Detect which cell encompasses the target text, then output its (x, y) center coordinate. 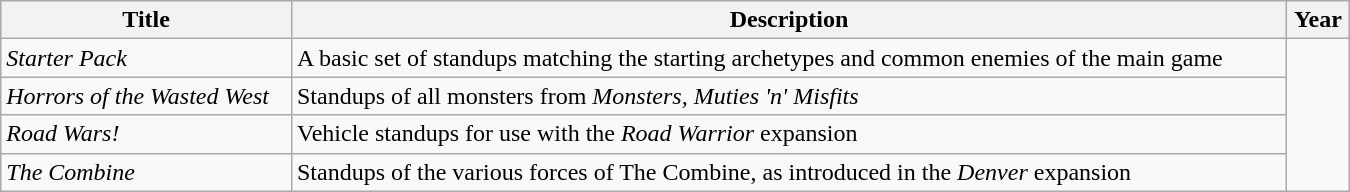
Standups of the various forces of The Combine, as introduced in the Denver expansion (788, 172)
Description (788, 20)
Standups of all monsters from Monsters, Muties 'n' Misfits (788, 96)
Road Wars! (146, 134)
Starter Pack (146, 58)
The Combine (146, 172)
A basic set of standups matching the starting archetypes and common enemies of the main game (788, 58)
Horrors of the Wasted West (146, 96)
Title (146, 20)
Year (1318, 20)
Vehicle standups for use with the Road Warrior expansion (788, 134)
